Output the (x, y) coordinate of the center of the cell containing the given text.  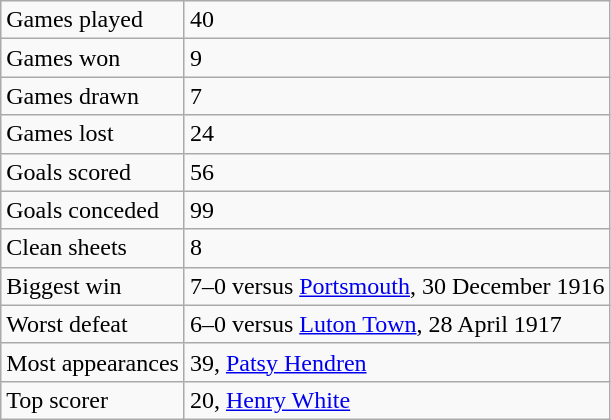
40 (397, 20)
56 (397, 172)
24 (397, 134)
7–0 versus Portsmouth, 30 December 1916 (397, 286)
Clean sheets (93, 248)
Most appearances (93, 362)
Worst defeat (93, 324)
Games played (93, 20)
Goals scored (93, 172)
6–0 versus Luton Town, 28 April 1917 (397, 324)
Games drawn (93, 96)
Top scorer (93, 400)
7 (397, 96)
99 (397, 210)
Games won (93, 58)
Games lost (93, 134)
20, Henry White (397, 400)
Goals conceded (93, 210)
39, Patsy Hendren (397, 362)
8 (397, 248)
9 (397, 58)
Biggest win (93, 286)
